Locate the cell with the specified text and output its (x, y) center coordinate. 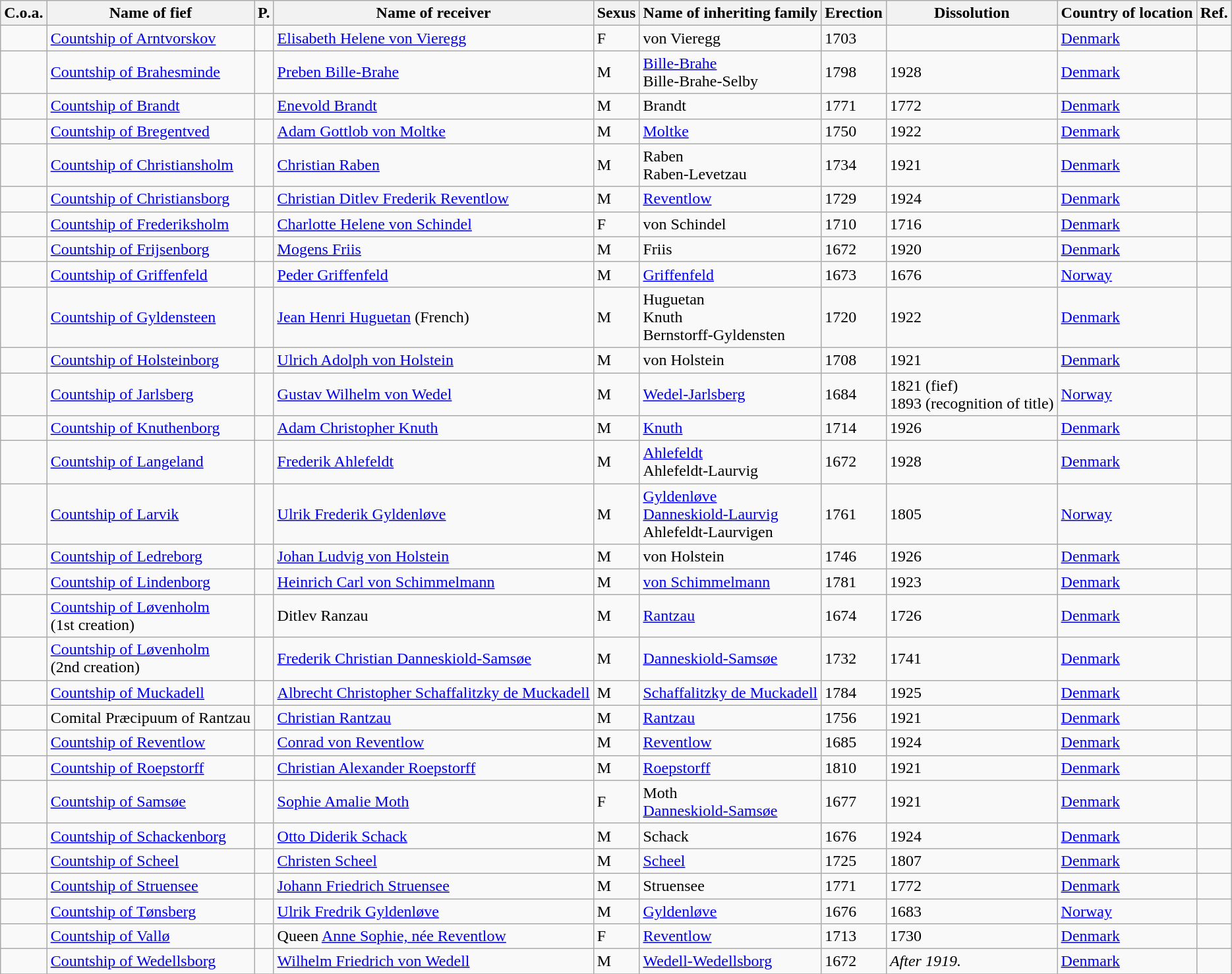
von Schimmelmann (730, 582)
Conrad von Reventlow (434, 743)
Countship of Tønsberg (150, 911)
1685 (854, 743)
Countship of Struensee (150, 886)
von Schindel (730, 224)
Countship of Larvik (150, 514)
Schaffalitzky de Muckadell (730, 693)
Countship of Scheel (150, 861)
Countship of Holsteinborg (150, 360)
Countship of Lindenborg (150, 582)
RabenRaben-Levetzau (730, 165)
Friis (730, 249)
1925 (972, 693)
Roepstorff (730, 768)
MothDanneskiold-Samsøe (730, 801)
1708 (854, 360)
Christian Ditlev Frederik Reventlow (434, 199)
Gyldenløve (730, 911)
Scheel (730, 861)
After 1919. (972, 961)
1781 (854, 582)
P. (264, 13)
Johann Friedrich Struensee (434, 886)
Countship of Løvenholm(2nd creation) (150, 659)
Ditlev Ranzau (434, 616)
Name of fief (150, 13)
Christian Raben (434, 165)
1684 (854, 394)
Countship of Knuthenborg (150, 428)
Christen Scheel (434, 861)
Countship of Brandt (150, 106)
Schack (730, 836)
Elisabeth Helene von Vieregg (434, 38)
Knuth (730, 428)
Countship of Arntvorskov (150, 38)
1683 (972, 911)
Countship of Jarlsberg (150, 394)
Countship of Schackenborg (150, 836)
Countship of Griffenfeld (150, 274)
Wedel-Jarlsberg (730, 394)
1756 (854, 718)
Struensee (730, 886)
GyldenløveDanneskiold-LaurvigAhlefeldt-Laurvigen (730, 514)
Countship of Ledreborg (150, 557)
1732 (854, 659)
Countship of Christiansborg (150, 199)
Countship of Langeland (150, 463)
Peder Griffenfeld (434, 274)
1726 (972, 616)
Griffenfeld (730, 274)
1923 (972, 582)
Bille-BraheBille-Brahe-Selby (730, 72)
Countship of Gyldensteen (150, 317)
von Vieregg (730, 38)
AhlefeldtAhlefeldt-Laurvig (730, 463)
1703 (854, 38)
Christian Alexander Roepstorff (434, 768)
Christian Rantzau (434, 718)
Albrecht Christopher Schaffalitzky de Muckadell (434, 693)
Countship of Reventlow (150, 743)
1729 (854, 199)
Country of location (1127, 13)
Mogens Friis (434, 249)
Countship of Samsøe (150, 801)
Frederik Christian Danneskiold-Samsøe (434, 659)
Charlotte Helene von Schindel (434, 224)
Countship of Muckadell (150, 693)
Erection (854, 13)
Countship of Wedellsborg (150, 961)
Countship of Bregentved (150, 131)
Countship of Frijsenborg (150, 249)
1741 (972, 659)
1750 (854, 131)
1710 (854, 224)
1725 (854, 861)
Johan Ludvig von Holstein (434, 557)
Otto Diderik Schack (434, 836)
1821 (fief)1893 (recognition of title) (972, 394)
Ulrich Adolph von Holstein (434, 360)
1807 (972, 861)
Countship of Christiansholm (150, 165)
Danneskiold-Samsøe (730, 659)
1761 (854, 514)
Jean Henri Huguetan (French) (434, 317)
Wilhelm Friedrich von Wedell (434, 961)
1730 (972, 936)
Heinrich Carl von Schimmelmann (434, 582)
1805 (972, 514)
C.o.a. (24, 13)
Comital Præcipuum of Rantzau (150, 718)
Adam Christopher Knuth (434, 428)
1920 (972, 249)
1677 (854, 801)
1734 (854, 165)
HuguetanKnuthBernstorff-Gyldensten (730, 317)
Countship of Brahesminde (150, 72)
Brandt (730, 106)
Adam Gottlob von Moltke (434, 131)
Preben Bille-Brahe (434, 72)
Sexus (616, 13)
Queen Anne Sophie, née Reventlow (434, 936)
1716 (972, 224)
Ulrik Fredrik Gyldenløve (434, 911)
Ulrik Frederik Gyldenløve (434, 514)
1746 (854, 557)
Name of receiver (434, 13)
1720 (854, 317)
Name of inheriting family (730, 13)
Dissolution (972, 13)
1784 (854, 693)
Ref. (1214, 13)
Countship of Løvenholm(1st creation) (150, 616)
Enevold Brandt (434, 106)
Gustav Wilhelm von Wedel (434, 394)
Moltke (730, 131)
1674 (854, 616)
Wedell-Wedellsborg (730, 961)
1673 (854, 274)
1713 (854, 936)
Countship of Vallø (150, 936)
1810 (854, 768)
Countship of Frederiksholm (150, 224)
1714 (854, 428)
Frederik Ahlefeldt (434, 463)
Countship of Roepstorff (150, 768)
Sophie Amalie Moth (434, 801)
1798 (854, 72)
